For the text-containing cell, return its midpoint in (X, Y) coordinate format. 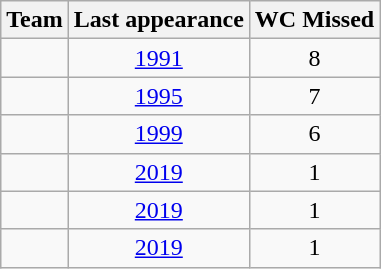
Team (35, 20)
7 (314, 96)
Last appearance (158, 20)
1995 (158, 96)
WC Missed (314, 20)
1999 (158, 134)
1991 (158, 58)
6 (314, 134)
8 (314, 58)
